For the text-containing cell, return its midpoint in [x, y] coordinate format. 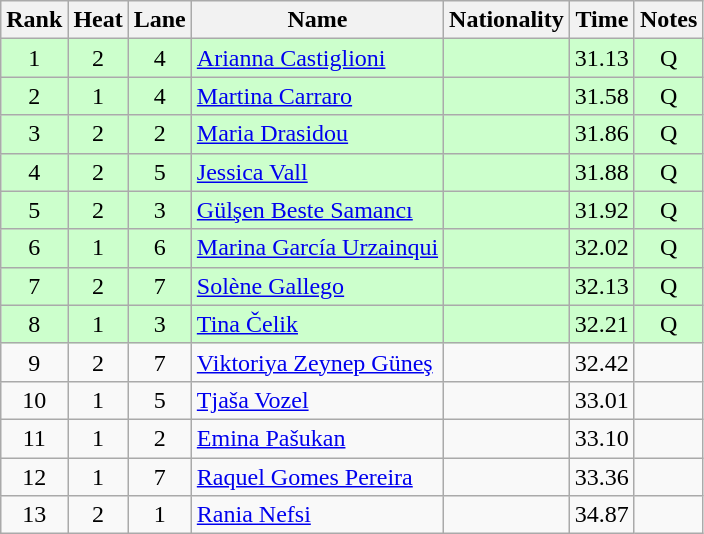
8 [34, 324]
Arianna Castiglioni [317, 58]
Rania Nefsi [317, 515]
32.42 [602, 362]
Tina Čelik [317, 324]
Marina García Urzainqui [317, 248]
10 [34, 400]
31.88 [602, 172]
Nationality [507, 20]
31.92 [602, 210]
11 [34, 438]
Name [317, 20]
33.36 [602, 477]
31.58 [602, 96]
33.01 [602, 400]
Time [602, 20]
Lane [160, 20]
Solène Gallego [317, 286]
33.10 [602, 438]
Notes [668, 20]
34.87 [602, 515]
13 [34, 515]
Jessica Vall [317, 172]
Raquel Gomes Pereira [317, 477]
Gülşen Beste Samancı [317, 210]
31.13 [602, 58]
32.13 [602, 286]
Viktoriya Zeynep Güneş [317, 362]
32.21 [602, 324]
Martina Carraro [317, 96]
9 [34, 362]
Maria Drasidou [317, 134]
31.86 [602, 134]
Rank [34, 20]
Emina Pašukan [317, 438]
Tjaša Vozel [317, 400]
Heat [98, 20]
12 [34, 477]
32.02 [602, 248]
